Search for the cell housing the specified text and yield its (x, y) center coordinate. 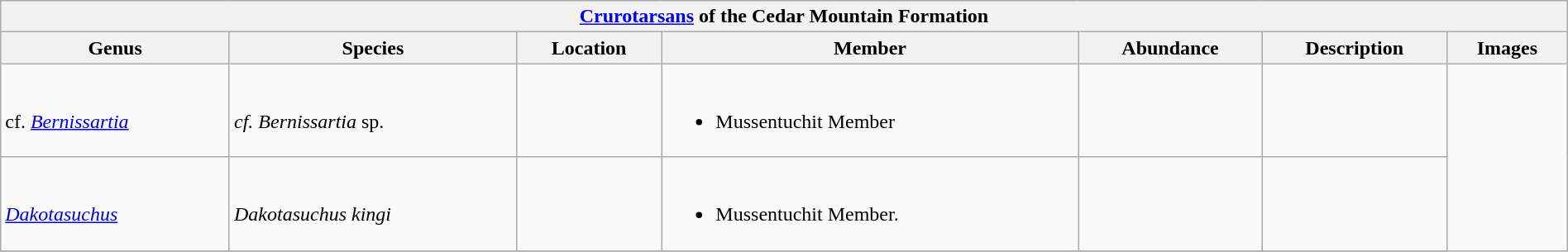
Species (372, 48)
cf. Bernissartia (116, 111)
Abundance (1170, 48)
Genus (116, 48)
Crurotarsans of the Cedar Mountain Formation (784, 17)
Description (1355, 48)
Location (589, 48)
Dakotasuchus (116, 203)
Mussentuchit Member. (870, 203)
Mussentuchit Member (870, 111)
cf. Bernissartia sp. (372, 111)
Images (1508, 48)
Member (870, 48)
Dakotasuchus kingi (372, 203)
